For the text-containing cell, return its midpoint in (x, y) coordinate format. 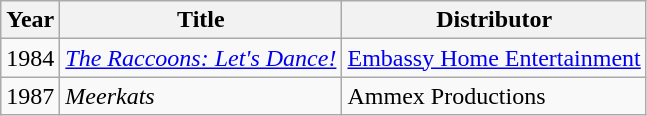
Embassy Home Entertainment (494, 58)
1984 (30, 58)
The Raccoons: Let's Dance! (201, 58)
Meerkats (201, 96)
1987 (30, 96)
Ammex Productions (494, 96)
Year (30, 20)
Distributor (494, 20)
Title (201, 20)
